Identify which cell holds the provided text, then report its [x, y] central coordinate. 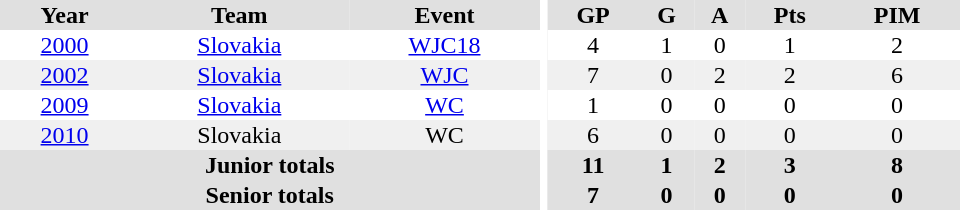
Year [64, 15]
Team [239, 15]
Event [445, 15]
2000 [64, 45]
G [666, 15]
2009 [64, 105]
PIM [897, 15]
4 [593, 45]
Junior totals [270, 165]
Pts [790, 15]
Senior totals [270, 195]
WJC [445, 75]
2002 [64, 75]
A [720, 15]
11 [593, 165]
WJC18 [445, 45]
2010 [64, 135]
8 [897, 165]
3 [790, 165]
GP [593, 15]
